Pinpoint the cell where the given text exists, returning its [X, Y] midpoint coordinate. 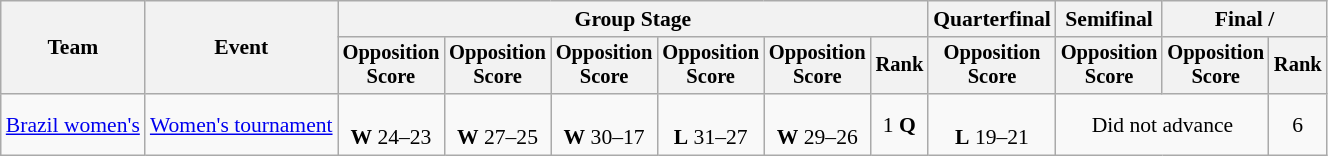
Women's tournament [242, 124]
Event [242, 48]
W 24–23 [392, 124]
Brazil women's [73, 124]
W 27–25 [498, 124]
W 29–26 [818, 124]
Group Stage [634, 19]
1 Q [900, 124]
L 31–27 [710, 124]
L 19–21 [992, 124]
6 [1298, 124]
Semifinal [1110, 19]
Team [73, 48]
Did not advance [1162, 124]
Final / [1244, 19]
W 30–17 [604, 124]
Quarterfinal [992, 19]
